Find where the given text appears and provide that cell's center as [x, y] coordinate. 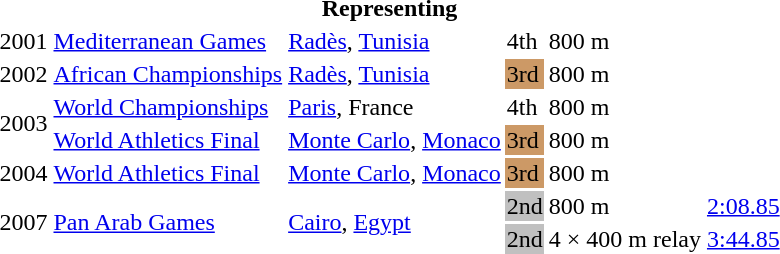
Mediterranean Games [168, 41]
Cairo, Egypt [395, 222]
African Championships [168, 74]
4 × 400 m relay [624, 239]
World Championships [168, 107]
Paris, France [395, 107]
Pan Arab Games [168, 222]
